Search for the cell housing the specified text and yield its (x, y) center coordinate. 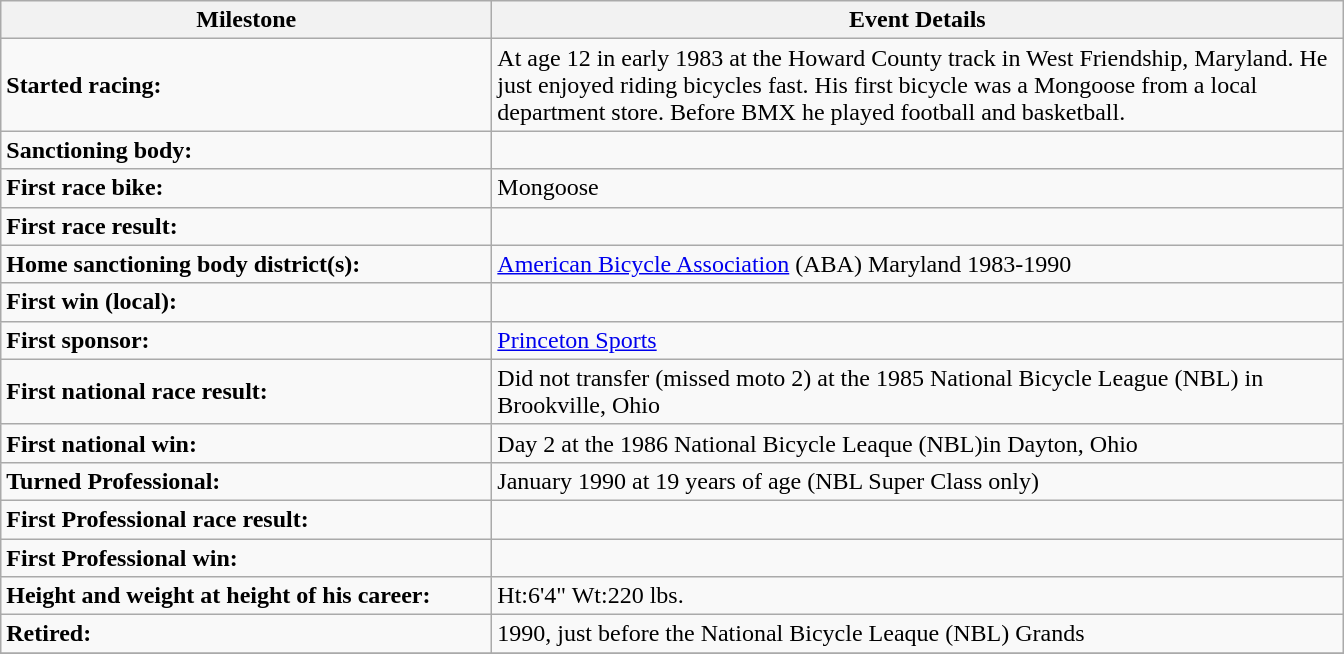
1990, just before the National Bicycle Leaque (NBL) Grands (918, 634)
Did not transfer (missed moto 2) at the 1985 National Bicycle League (NBL) in Brookville, Ohio (918, 392)
American Bicycle Association (ABA) Maryland 1983-1990 (918, 264)
Milestone (246, 20)
First Professional win: (246, 557)
Turned Professional: (246, 481)
Event Details (918, 20)
First Professional race result: (246, 519)
Home sanctioning body district(s): (246, 264)
Retired: (246, 634)
Princeton Sports (918, 340)
Height and weight at height of his career: (246, 596)
January 1990 at 19 years of age (NBL Super Class only) (918, 481)
Sanctioning body: (246, 150)
First win (local): (246, 302)
Started racing: (246, 85)
Day 2 at the 1986 National Bicycle Leaque (NBL)in Dayton, Ohio (918, 443)
First race result: (246, 226)
Mongoose (918, 188)
First national race result: (246, 392)
First national win: (246, 443)
Ht:6'4" Wt:220 lbs. (918, 596)
First race bike: (246, 188)
First sponsor: (246, 340)
